Return (x, y) of the center of cell containing provided text 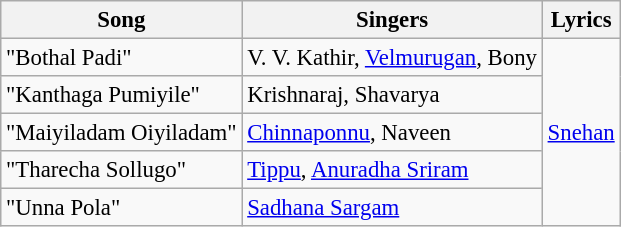
"Maiyiladam Oiyiladam" (122, 133)
Snehan (581, 133)
"Kanthaga Pumiyile" (122, 95)
Sadhana Sargam (392, 208)
V. V. Kathir, Velmurugan, Bony (392, 58)
Krishnaraj, Shavarya (392, 95)
Chinnaponnu, Naveen (392, 133)
Song (122, 20)
"Unna Pola" (122, 208)
Tippu, Anuradha Sriram (392, 170)
Singers (392, 20)
"Tharecha Sollugo" (122, 170)
Lyrics (581, 20)
"Bothal Padi" (122, 58)
